Extract the [X, Y] coordinate from the center of the cell holding the provided text.  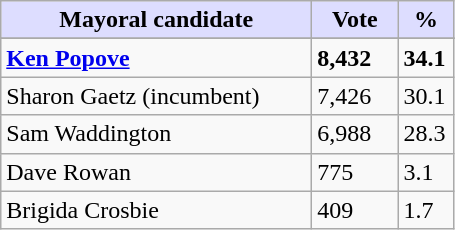
Brigida Crosbie [156, 210]
6,988 [355, 134]
3.1 [426, 172]
1.7 [426, 210]
7,426 [355, 96]
28.3 [426, 134]
775 [355, 172]
30.1 [426, 96]
% [426, 20]
34.1 [426, 58]
Sam Waddington [156, 134]
Ken Popove [156, 58]
409 [355, 210]
Vote [355, 20]
Mayoral candidate [156, 20]
8,432 [355, 58]
Dave Rowan [156, 172]
Sharon Gaetz (incumbent) [156, 96]
